Return (x, y) of the center of cell containing provided text 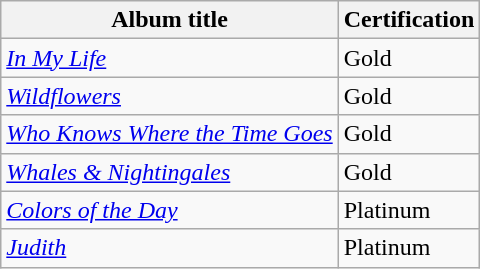
Album title (170, 20)
In My Life (170, 58)
Wildflowers (170, 96)
Whales & Nightingales (170, 172)
Colors of the Day (170, 210)
Certification (409, 20)
Judith (170, 248)
Who Knows Where the Time Goes (170, 134)
